Locate the cell with the specified text and output its (X, Y) center coordinate. 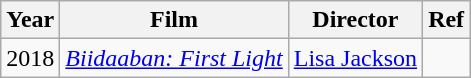
Ref (446, 20)
Year (30, 20)
Director (355, 20)
Biidaaban: First Light (174, 58)
2018 (30, 58)
Film (174, 20)
Lisa Jackson (355, 58)
